Extract the (X, Y) coordinate from the center of the cell holding the provided text.  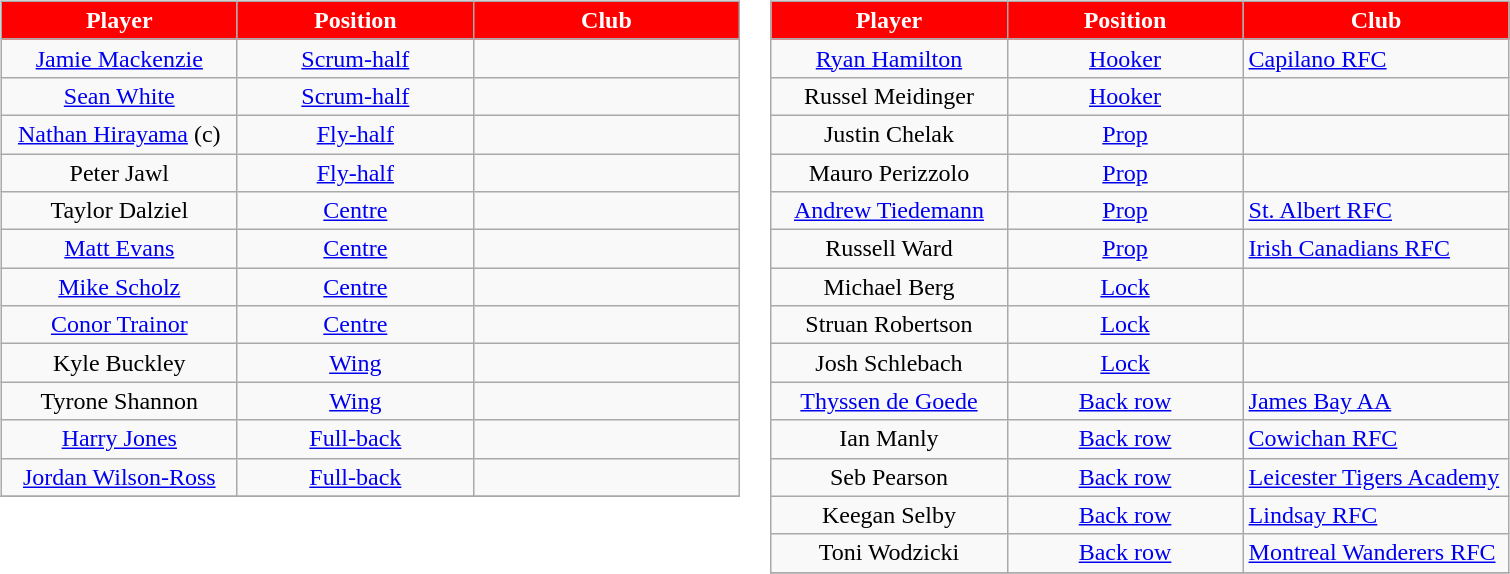
Irish Canadians RFC (1376, 249)
Jordan Wilson-Ross (119, 477)
Leicester Tigers Academy (1376, 477)
Sean White (119, 96)
Michael Berg (889, 287)
Nathan Hirayama (c) (119, 134)
St. Albert RFC (1376, 211)
Jamie Mackenzie (119, 58)
Josh Schlebach (889, 363)
James Bay AA (1376, 401)
Seb Pearson (889, 477)
Mike Scholz (119, 287)
Struan Robertson (889, 325)
Ryan Hamilton (889, 58)
Peter Jawl (119, 173)
Conor Trainor (119, 325)
Justin Chelak (889, 134)
Taylor Dalziel (119, 211)
Cowichan RFC (1376, 439)
Montreal Wanderers RFC (1376, 553)
Mauro Perizzolo (889, 173)
Tyrone Shannon (119, 401)
Andrew Tiedemann (889, 211)
Keegan Selby (889, 515)
Toni Wodzicki (889, 553)
Russel Meidinger (889, 96)
Matt Evans (119, 249)
Thyssen de Goede (889, 401)
Capilano RFC (1376, 58)
Ian Manly (889, 439)
Kyle Buckley (119, 363)
Russell Ward (889, 249)
Harry Jones (119, 439)
Lindsay RFC (1376, 515)
